Output the [X, Y] coordinate of the center of the cell containing the given text.  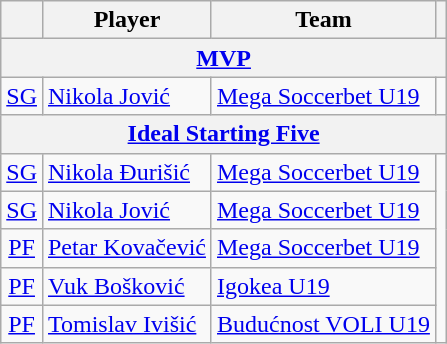
Nikola Đurišić [126, 172]
Budućnost VOLI U19 [323, 324]
Vuk Bošković [126, 286]
Ideal Starting Five [224, 134]
Igokea U19 [323, 286]
Player [126, 20]
Tomislav Ivišić [126, 324]
Petar Kovačević [126, 248]
Team [323, 20]
MVP [224, 58]
